Provide the [x, y] coordinate of the cell's center where the given text is located.  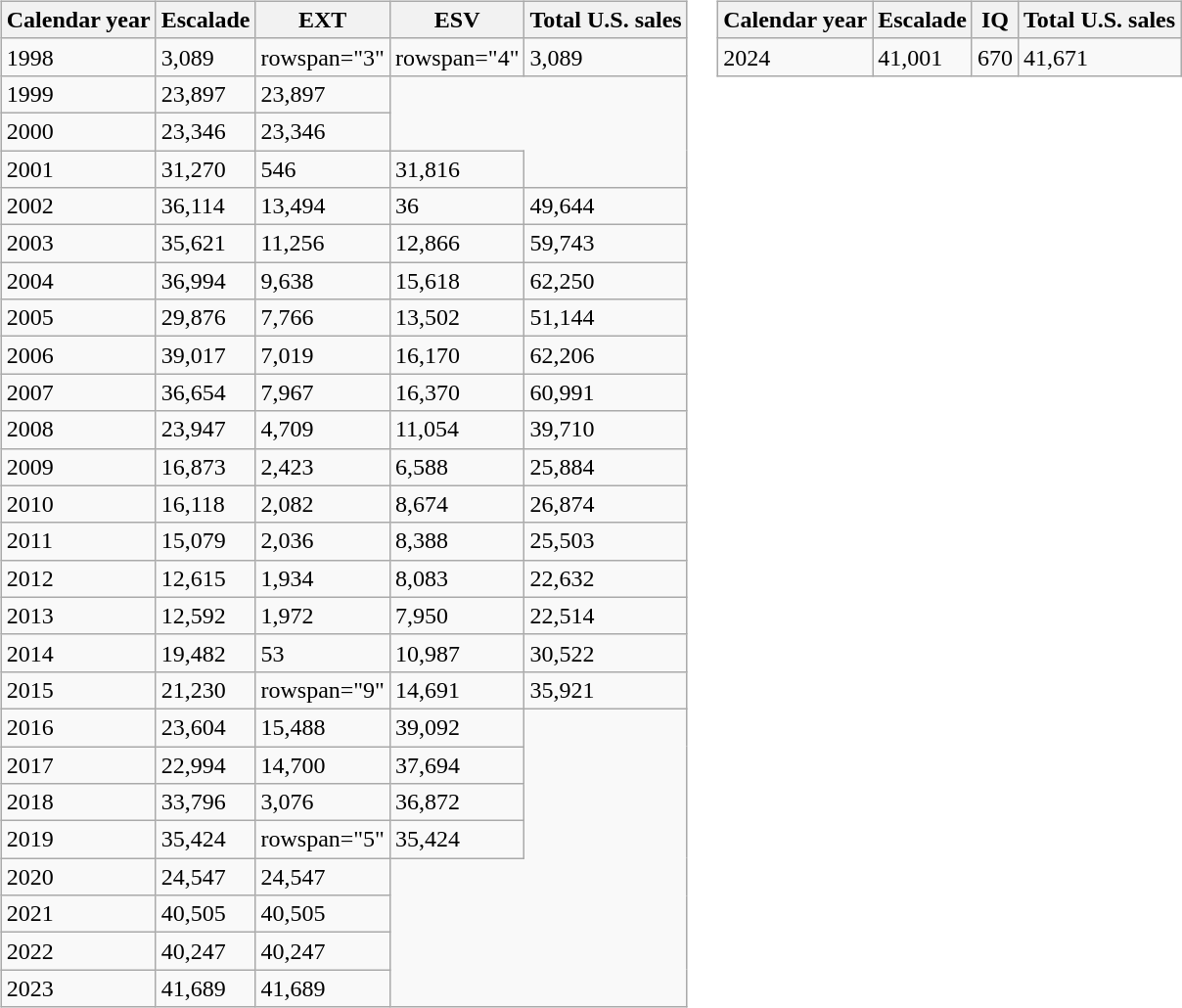
2000 [78, 131]
39,092 [457, 727]
25,503 [606, 541]
13,502 [457, 318]
15,618 [457, 281]
2004 [78, 281]
36,872 [457, 802]
14,700 [323, 764]
2008 [78, 430]
13,494 [323, 206]
41,671 [1099, 57]
2011 [78, 541]
1999 [78, 94]
2024 [796, 57]
36 [457, 206]
2021 [78, 914]
12,615 [205, 578]
2020 [78, 877]
ESV [457, 20]
29,876 [205, 318]
37,694 [457, 764]
35,621 [205, 244]
31,270 [205, 169]
59,743 [606, 244]
2,082 [323, 504]
22,632 [606, 578]
33,796 [205, 802]
7,950 [457, 616]
2014 [78, 653]
26,874 [606, 504]
49,644 [606, 206]
39,710 [606, 430]
2010 [78, 504]
9,638 [323, 281]
10,987 [457, 653]
2001 [78, 169]
39,017 [205, 355]
15,079 [205, 541]
22,514 [606, 616]
62,206 [606, 355]
2018 [78, 802]
rowspan="4" [457, 57]
31,816 [457, 169]
EXT [323, 20]
3,076 [323, 802]
1998 [78, 57]
25,884 [606, 467]
1,934 [323, 578]
2015 [78, 690]
2002 [78, 206]
8,083 [457, 578]
7,967 [323, 392]
2023 [78, 988]
22,994 [205, 764]
30,522 [606, 653]
16,118 [205, 504]
2016 [78, 727]
36,654 [205, 392]
60,991 [606, 392]
4,709 [323, 430]
2003 [78, 244]
2007 [78, 392]
2009 [78, 467]
rowspan="3" [323, 57]
12,592 [205, 616]
2006 [78, 355]
16,370 [457, 392]
670 [994, 57]
6,588 [457, 467]
11,256 [323, 244]
15,488 [323, 727]
11,054 [457, 430]
2019 [78, 840]
62,250 [606, 281]
546 [323, 169]
2,036 [323, 541]
IQ [994, 20]
36,114 [205, 206]
1,972 [323, 616]
21,230 [205, 690]
16,170 [457, 355]
16,873 [205, 467]
7,019 [323, 355]
2022 [78, 951]
53 [323, 653]
51,144 [606, 318]
2,423 [323, 467]
rowspan="5" [323, 840]
19,482 [205, 653]
12,866 [457, 244]
2013 [78, 616]
rowspan="9" [323, 690]
8,388 [457, 541]
8,674 [457, 504]
35,921 [606, 690]
2017 [78, 764]
2005 [78, 318]
23,604 [205, 727]
23,947 [205, 430]
41,001 [923, 57]
7,766 [323, 318]
2012 [78, 578]
36,994 [205, 281]
14,691 [457, 690]
